Return the (x, y) coordinate for the center point of the cell that contains the specified text.  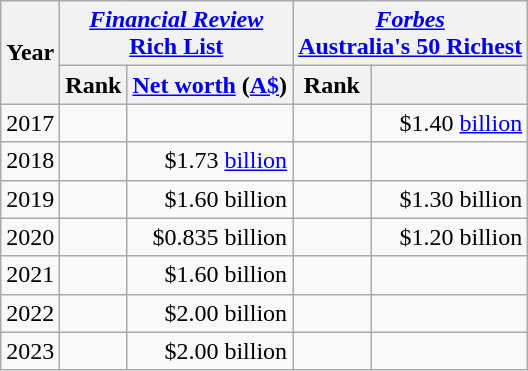
$1.40 billion (450, 123)
2020 (30, 237)
2023 (30, 351)
$1.20 billion (450, 237)
2017 (30, 123)
$1.30 billion (450, 199)
2021 (30, 275)
Net worth (A$) (210, 85)
ForbesAustralia's 50 Richest (410, 34)
2019 (30, 199)
$0.835 billion (210, 237)
Year (30, 52)
2018 (30, 161)
$1.73 billion (210, 161)
Financial ReviewRich List (176, 34)
2022 (30, 313)
